Capture the cell that displays the provided text and extract its [X, Y] central coordinate. 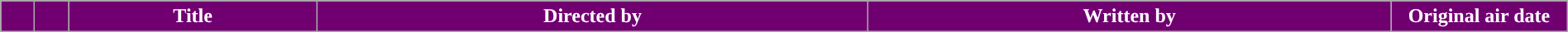
Title [194, 16]
Directed by [592, 16]
Written by [1130, 16]
Original air date [1480, 16]
